Determine the [x, y] coordinate at the center of the cell enclosing the given text.  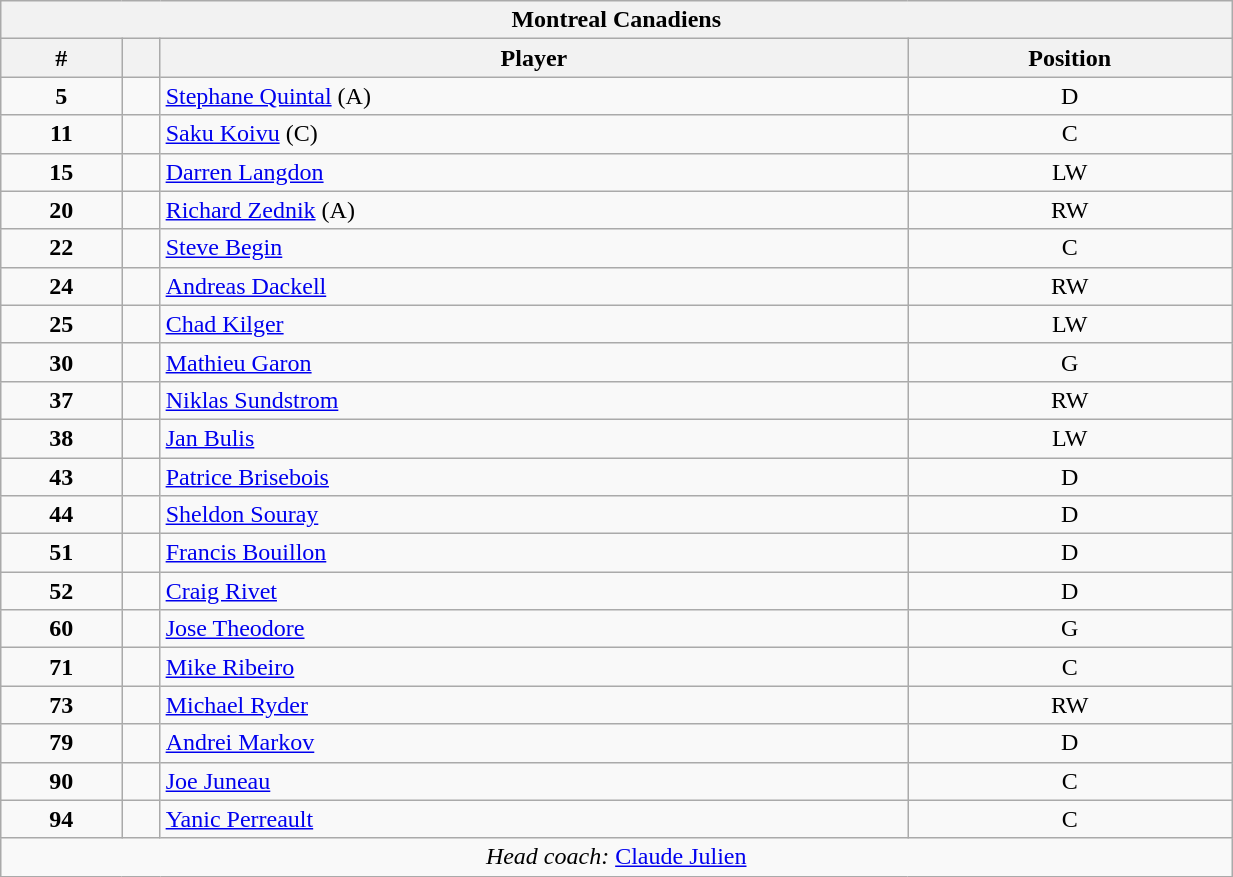
44 [62, 515]
11 [62, 134]
Andreas Dackell [534, 286]
Head coach: Claude Julien [616, 857]
# [62, 58]
Position [1070, 58]
Jose Theodore [534, 629]
Patrice Brisebois [534, 477]
37 [62, 400]
Chad Kilger [534, 324]
5 [62, 96]
30 [62, 362]
20 [62, 210]
71 [62, 667]
Andrei Markov [534, 743]
90 [62, 781]
73 [62, 705]
Steve Begin [534, 248]
Stephane Quintal (A) [534, 96]
Saku Koivu (C) [534, 134]
Michael Ryder [534, 705]
51 [62, 553]
Richard Zednik (A) [534, 210]
60 [62, 629]
38 [62, 438]
22 [62, 248]
94 [62, 819]
52 [62, 591]
15 [62, 172]
Player [534, 58]
Montreal Canadiens [616, 20]
Yanic Perreault [534, 819]
Jan Bulis [534, 438]
Sheldon Souray [534, 515]
79 [62, 743]
Joe Juneau [534, 781]
24 [62, 286]
43 [62, 477]
Niklas Sundstrom [534, 400]
Mathieu Garon [534, 362]
Darren Langdon [534, 172]
25 [62, 324]
Craig Rivet [534, 591]
Mike Ribeiro [534, 667]
Francis Bouillon [534, 553]
